Extract the [X, Y] coordinate from the center of the cell holding the provided text.  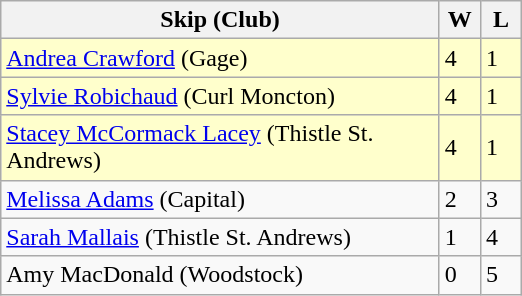
Stacey McCormack Lacey (Thistle St. Andrews) [220, 148]
5 [500, 275]
Sarah Mallais (Thistle St. Andrews) [220, 237]
Melissa Adams (Capital) [220, 199]
W [460, 20]
Sylvie Robichaud (Curl Moncton) [220, 96]
Amy MacDonald (Woodstock) [220, 275]
2 [460, 199]
0 [460, 275]
Skip (Club) [220, 20]
Andrea Crawford (Gage) [220, 58]
L [500, 20]
3 [500, 199]
